Find where the given text appears and provide that cell's center as (x, y) coordinate. 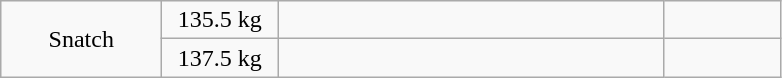
135.5 kg (220, 20)
Snatch (82, 39)
137.5 kg (220, 58)
